Provide the (x, y) coordinate of the cell's center where the given text is located.  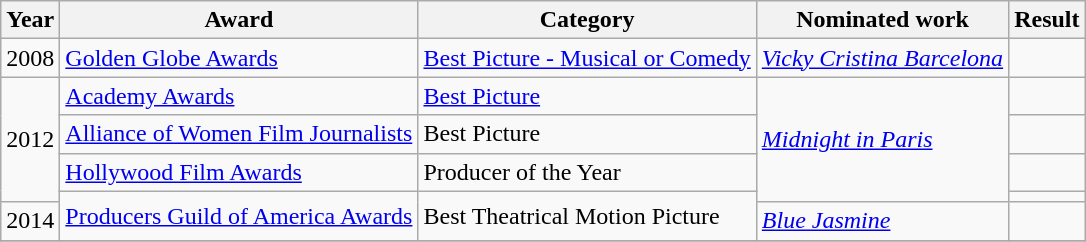
Blue Jasmine (882, 221)
Golden Globe Awards (239, 58)
Award (239, 20)
Midnight in Paris (882, 140)
2014 (30, 221)
Academy Awards (239, 96)
Hollywood Film Awards (239, 172)
Vicky Cristina Barcelona (882, 58)
Best Picture - Musical or Comedy (587, 58)
Category (587, 20)
Best Theatrical Motion Picture (587, 216)
Producer of the Year (587, 172)
Result (1047, 20)
Nominated work (882, 20)
2012 (30, 140)
2008 (30, 58)
Alliance of Women Film Journalists (239, 134)
Producers Guild of America Awards (239, 216)
Year (30, 20)
